Capture the cell that displays the provided text and extract its (x, y) central coordinate. 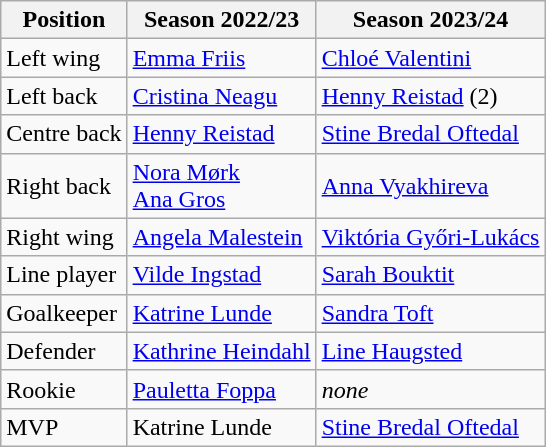
Sandra Toft (430, 313)
Sarah Bouktit (430, 275)
Anna Vyakhireva (430, 186)
Right wing (64, 237)
Season 2022/23 (222, 20)
Line player (64, 275)
Centre back (64, 134)
Viktória Győri-Lukács (430, 237)
none (430, 389)
Chloé Valentini (430, 58)
Rookie (64, 389)
Angela Malestein (222, 237)
Position (64, 20)
Season 2023/24 (430, 20)
Emma Friis (222, 58)
Left back (64, 96)
Henny Reistad (222, 134)
MVP (64, 427)
Pauletta Foppa (222, 389)
Right back (64, 186)
Kathrine Heindahl (222, 351)
Defender (64, 351)
Henny Reistad (2) (430, 96)
Left wing (64, 58)
Vilde Ingstad (222, 275)
Nora Mørk Ana Gros (222, 186)
Cristina Neagu (222, 96)
Line Haugsted (430, 351)
Goalkeeper (64, 313)
